For the text-containing cell, return its midpoint in [X, Y] coordinate format. 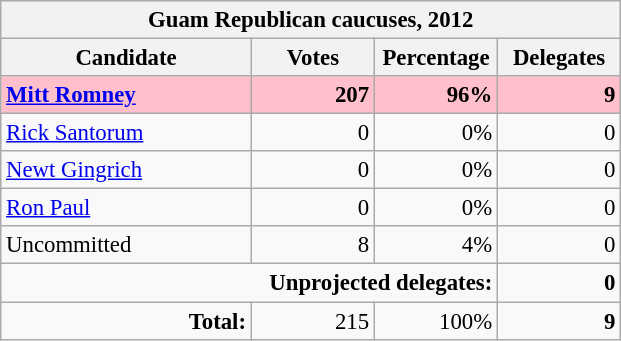
Candidate [126, 58]
4% [436, 245]
Ron Paul [126, 208]
Guam Republican caucuses, 2012 [311, 20]
Delegates [560, 58]
Total: [126, 321]
215 [312, 321]
Unprojected delegates: [250, 283]
Mitt Romney [126, 95]
Uncommitted [126, 245]
8 [312, 245]
100% [436, 321]
96% [436, 95]
Rick Santorum [126, 133]
Newt Gingrich [126, 170]
207 [312, 95]
Percentage [436, 58]
Votes [312, 58]
